Pinpoint the cell where the given text exists, returning its [X, Y] midpoint coordinate. 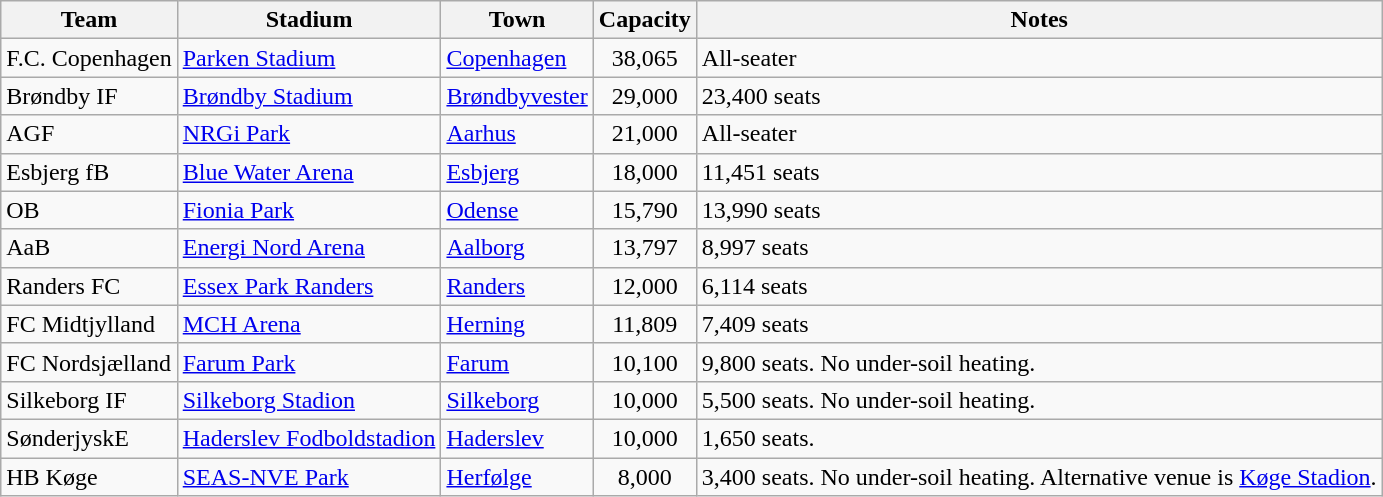
F.C. Copenhagen [89, 58]
Brøndbyvester [517, 96]
1,650 seats. [1039, 438]
11,451 seats [1039, 172]
HB Køge [89, 477]
Team [89, 20]
Silkeborg [517, 400]
Copenhagen [517, 58]
Town [517, 20]
Randers FC [89, 286]
Haderslev [517, 438]
Odense [517, 210]
9,800 seats. No under-soil heating. [1039, 362]
7,409 seats [1039, 324]
8,000 [644, 477]
FC Nordsjælland [89, 362]
21,000 [644, 134]
Brøndby IF [89, 96]
SønderjyskE [89, 438]
Randers [517, 286]
5,500 seats. No under-soil heating. [1039, 400]
18,000 [644, 172]
Notes [1039, 20]
38,065 [644, 58]
15,790 [644, 210]
Blue Water Arena [309, 172]
Haderslev Fodboldstadion [309, 438]
6,114 seats [1039, 286]
13,990 seats [1039, 210]
Essex Park Randers [309, 286]
MCH Arena [309, 324]
3,400 seats. No under-soil heating. Alternative venue is Køge Stadion. [1039, 477]
Fionia Park [309, 210]
12,000 [644, 286]
29,000 [644, 96]
Esbjerg fB [89, 172]
Capacity [644, 20]
Aarhus [517, 134]
Aalborg [517, 248]
Stadium [309, 20]
Silkeborg IF [89, 400]
23,400 seats [1039, 96]
Herning [517, 324]
NRGi Park [309, 134]
13,797 [644, 248]
AaB [89, 248]
Brøndby Stadium [309, 96]
SEAS-NVE Park [309, 477]
11,809 [644, 324]
Herfølge [517, 477]
Parken Stadium [309, 58]
8,997 seats [1039, 248]
Farum Park [309, 362]
FC Midtjylland [89, 324]
10,100 [644, 362]
AGF [89, 134]
Silkeborg Stadion [309, 400]
Energi Nord Arena [309, 248]
Esbjerg [517, 172]
OB [89, 210]
Farum [517, 362]
